Extract the (X, Y) coordinate from the center of the cell holding the provided text.  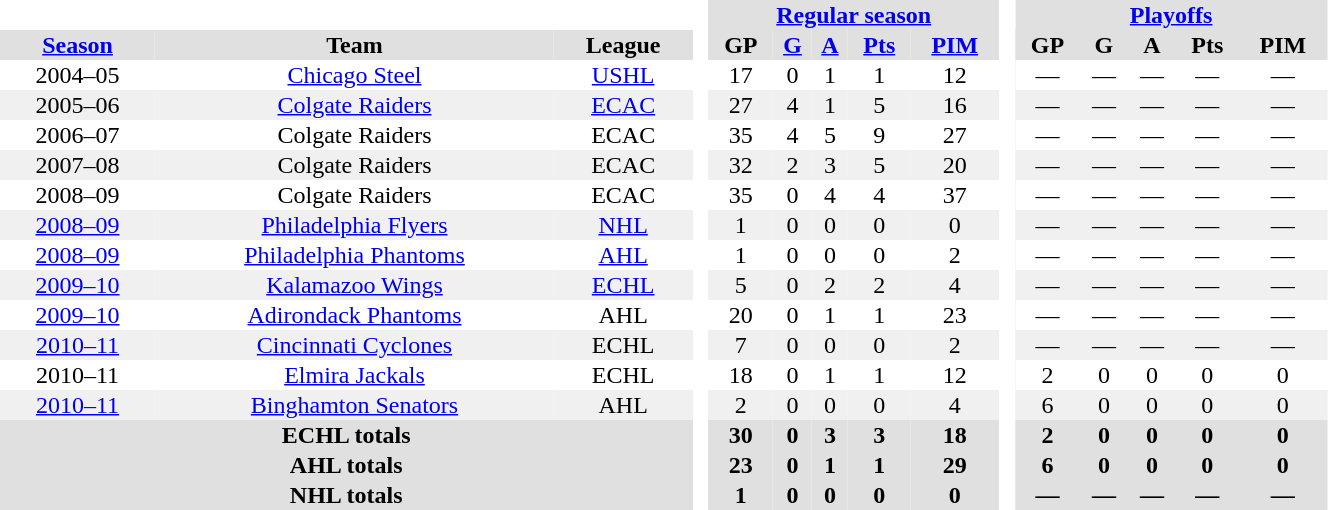
League (623, 45)
37 (954, 195)
30 (740, 435)
32 (740, 165)
Philadelphia Phantoms (354, 255)
NHL (623, 225)
Elmira Jackals (354, 375)
2005–06 (78, 105)
Team (354, 45)
Regular season (854, 15)
9 (879, 135)
NHL totals (346, 495)
ECHL totals (346, 435)
29 (954, 465)
AHL totals (346, 465)
Binghamton Senators (354, 405)
Cincinnati Cyclones (354, 345)
Season (78, 45)
2006–07 (78, 135)
2007–08 (78, 165)
Chicago Steel (354, 75)
USHL (623, 75)
17 (740, 75)
7 (740, 345)
16 (954, 105)
2004–05 (78, 75)
Kalamazoo Wings (354, 285)
Adirondack Phantoms (354, 315)
Playoffs (1171, 15)
Philadelphia Flyers (354, 225)
